Detect which cell encompasses the target text, then output its (x, y) center coordinate. 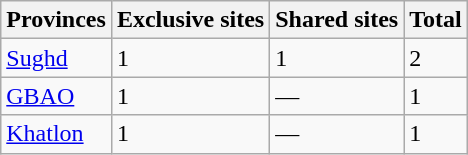
Provinces (56, 20)
Shared sites (337, 20)
2 (436, 58)
Total (436, 20)
Exclusive sites (190, 20)
Khatlon (56, 134)
Sughd (56, 58)
GBAO (56, 96)
